Detect which cell encompasses the target text, then output its (x, y) center coordinate. 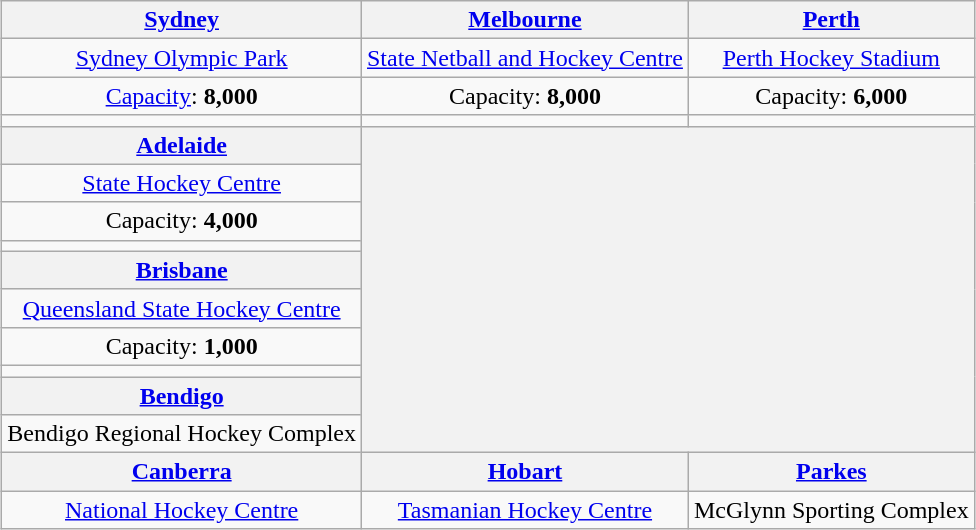
Capacity: 6,000 (831, 96)
Adelaide (182, 145)
Tasmanian Hockey Centre (524, 510)
Parkes (831, 472)
National Hockey Centre (182, 510)
Hobart (524, 472)
Bendigo Regional Hockey Complex (182, 434)
Canberra (182, 472)
Capacity: 4,000 (182, 221)
Brisbane (182, 270)
Sydney Olympic Park (182, 58)
Capacity: 1,000 (182, 346)
Melbourne (524, 20)
Queensland State Hockey Centre (182, 308)
State Netball and Hockey Centre (524, 58)
Bendigo (182, 395)
Sydney (182, 20)
McGlynn Sporting Complex (831, 510)
Perth (831, 20)
State Hockey Centre (182, 183)
Perth Hockey Stadium (831, 58)
